Search for the cell housing the specified text and yield its [X, Y] center coordinate. 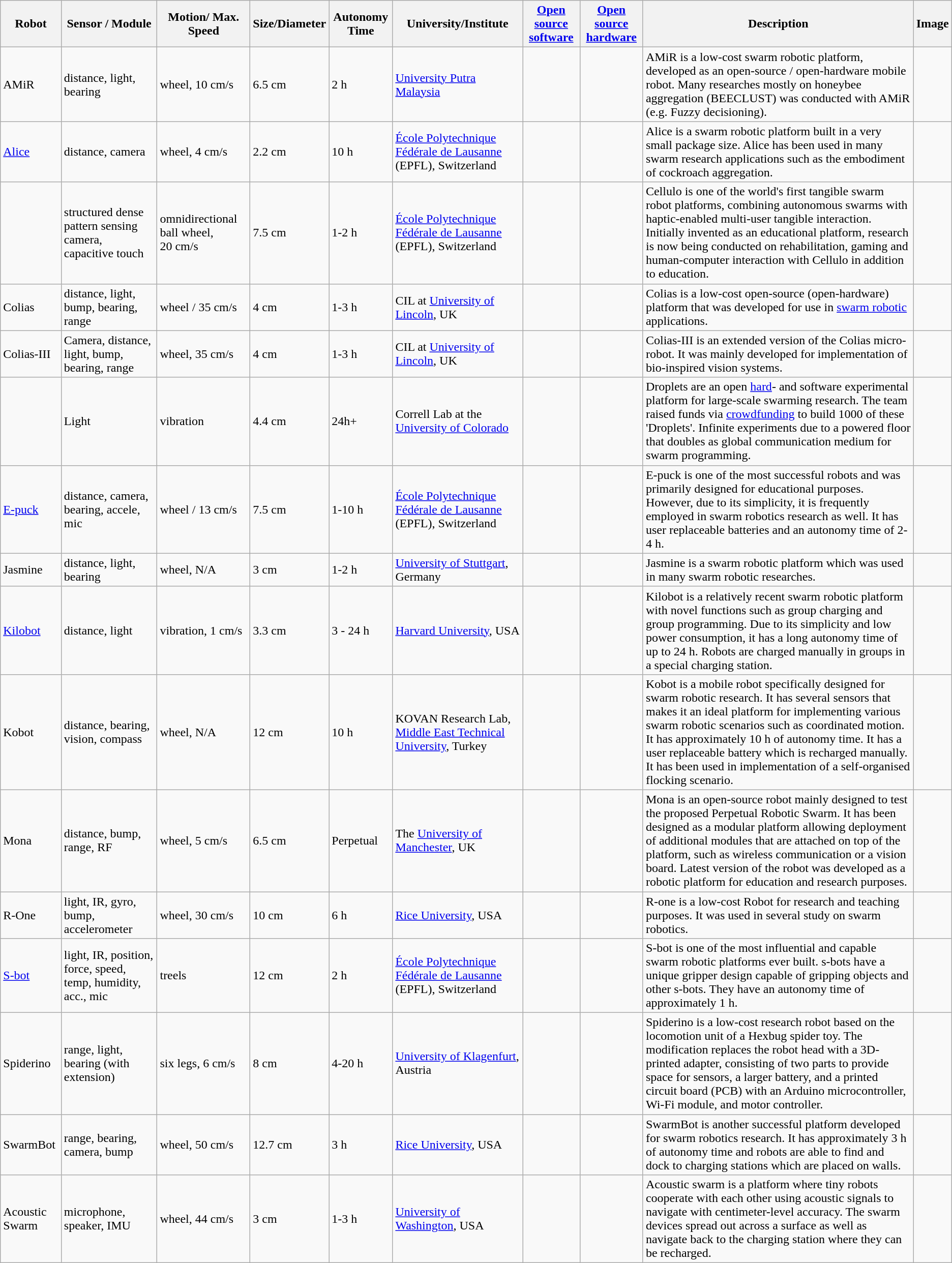
Spiderino [31, 1064]
4.4 cm [290, 421]
3 h [361, 1145]
Image [933, 24]
R-one is a low-cost Robot for research and teaching purposes. It was used in several study on swarm robotics. [778, 915]
wheel, 50 cm/s [203, 1145]
SwarmBot [31, 1145]
Colias-III [31, 354]
Camera, distance, light, bump, bearing, range [109, 354]
AMiR [31, 84]
wheel, 4 cm/s [203, 152]
wheel, 30 cm/s [203, 915]
Autonomy Time [361, 24]
distance, camera [109, 152]
Sensor / Module [109, 24]
Kobot [31, 732]
Correll Lab at the University of Colorado [458, 421]
Open source software [551, 24]
8 cm [290, 1064]
wheel, 44 cm/s [203, 1219]
structured dense pattern sensing camera, capacitive touch [109, 233]
University/Institute [458, 24]
Motion/ Max. Speed [203, 24]
distance, bearing, vision, compass [109, 732]
Acoustic Swarm [31, 1219]
Colias-III is an extended version of the Colias micro-robot. It was mainly developed for implementation of bio-inspired vision systems. [778, 354]
range, bearing, camera, bump [109, 1145]
24h+ [361, 421]
treels [203, 976]
wheel, 5 cm/s [203, 840]
omnidirectional ball wheel, 20 cm/s [203, 233]
vibration [203, 421]
Robot [31, 24]
Description [778, 24]
Perpetual [361, 840]
Size/Diameter [290, 24]
vibration, 1 cm/s [203, 630]
S-bot [31, 976]
wheel / 35 cm/s [203, 307]
distance, camera, bearing, accele, mic [109, 509]
The University of Manchester, UK [458, 840]
Kilobot [31, 630]
Jasmine is a swarm robotic platform which was used in many swarm robotic researches. [778, 569]
light, IR, position, force, speed, temp, humidity, acc., mic [109, 976]
3.3 cm [290, 630]
1-10 h [361, 509]
Colias [31, 307]
distance, light [109, 630]
distance, bump, range, RF [109, 840]
Light [109, 421]
Alice [31, 152]
University Putra Malaysia [458, 84]
range, light, bearing (with extension) [109, 1064]
Mona [31, 840]
2.2 cm [290, 152]
Jasmine [31, 569]
KOVAN Research Lab, Middle East Technical University, Turkey [458, 732]
wheel, 35 cm/s [203, 354]
light, IR, gyro, bump, accelerometer [109, 915]
six legs, 6 cm/s [203, 1064]
4-20 h [361, 1064]
Harvard University, USA [458, 630]
R-One [31, 915]
3 - 24 h [361, 630]
microphone, speaker, IMU [109, 1219]
Colias is a low-cost open-source (open-hardware) platform that was developed for use in swarm robotic applications. [778, 307]
University of Klagenfurt, Austria [458, 1064]
6 h [361, 915]
10 cm [290, 915]
Open source hardware [611, 24]
University of Washington, USA [458, 1219]
wheel, 10 cm/s [203, 84]
distance, light, bump, bearing, range [109, 307]
University of Stuttgart, Germany [458, 569]
wheel / 13 cm/s [203, 509]
12.7 cm [290, 1145]
E-puck [31, 509]
